Determine the [X, Y] coordinate at the center of the cell enclosing the given text.  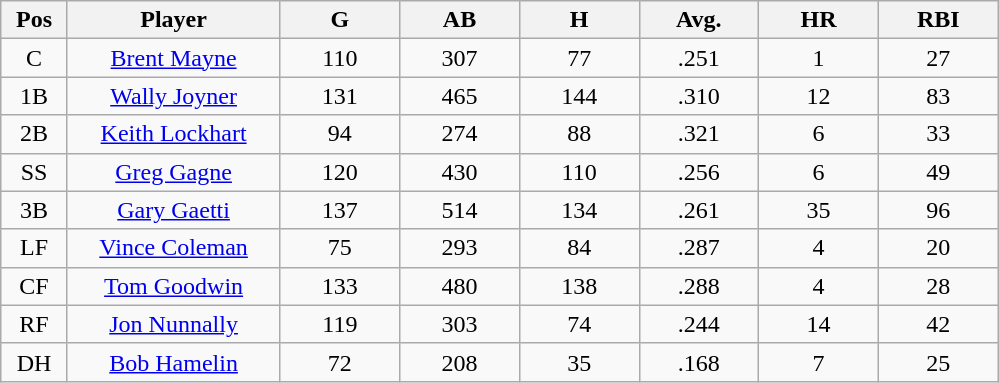
AB [460, 20]
Keith Lockhart [174, 134]
Greg Gagne [174, 172]
HR [819, 20]
274 [460, 134]
Bob Hamelin [174, 362]
25 [938, 362]
208 [460, 362]
94 [340, 134]
2B [34, 134]
Wally Joyner [174, 96]
72 [340, 362]
28 [938, 286]
75 [340, 248]
.287 [699, 248]
SS [34, 172]
LF [34, 248]
Pos [34, 20]
133 [340, 286]
14 [819, 324]
.261 [699, 210]
.321 [699, 134]
CF [34, 286]
.256 [699, 172]
49 [938, 172]
83 [938, 96]
42 [938, 324]
Avg. [699, 20]
.244 [699, 324]
74 [579, 324]
465 [460, 96]
138 [579, 286]
Gary Gaetti [174, 210]
84 [579, 248]
Vince Coleman [174, 248]
33 [938, 134]
Jon Nunnally [174, 324]
119 [340, 324]
144 [579, 96]
H [579, 20]
134 [579, 210]
1B [34, 96]
RBI [938, 20]
480 [460, 286]
27 [938, 58]
137 [340, 210]
1 [819, 58]
293 [460, 248]
88 [579, 134]
Brent Mayne [174, 58]
Tom Goodwin [174, 286]
.168 [699, 362]
77 [579, 58]
96 [938, 210]
C [34, 58]
7 [819, 362]
131 [340, 96]
.288 [699, 286]
303 [460, 324]
.251 [699, 58]
120 [340, 172]
307 [460, 58]
DH [34, 362]
Player [174, 20]
G [340, 20]
3B [34, 210]
RF [34, 324]
20 [938, 248]
514 [460, 210]
12 [819, 96]
430 [460, 172]
.310 [699, 96]
